Locate the cell with the specified text and output its (x, y) center coordinate. 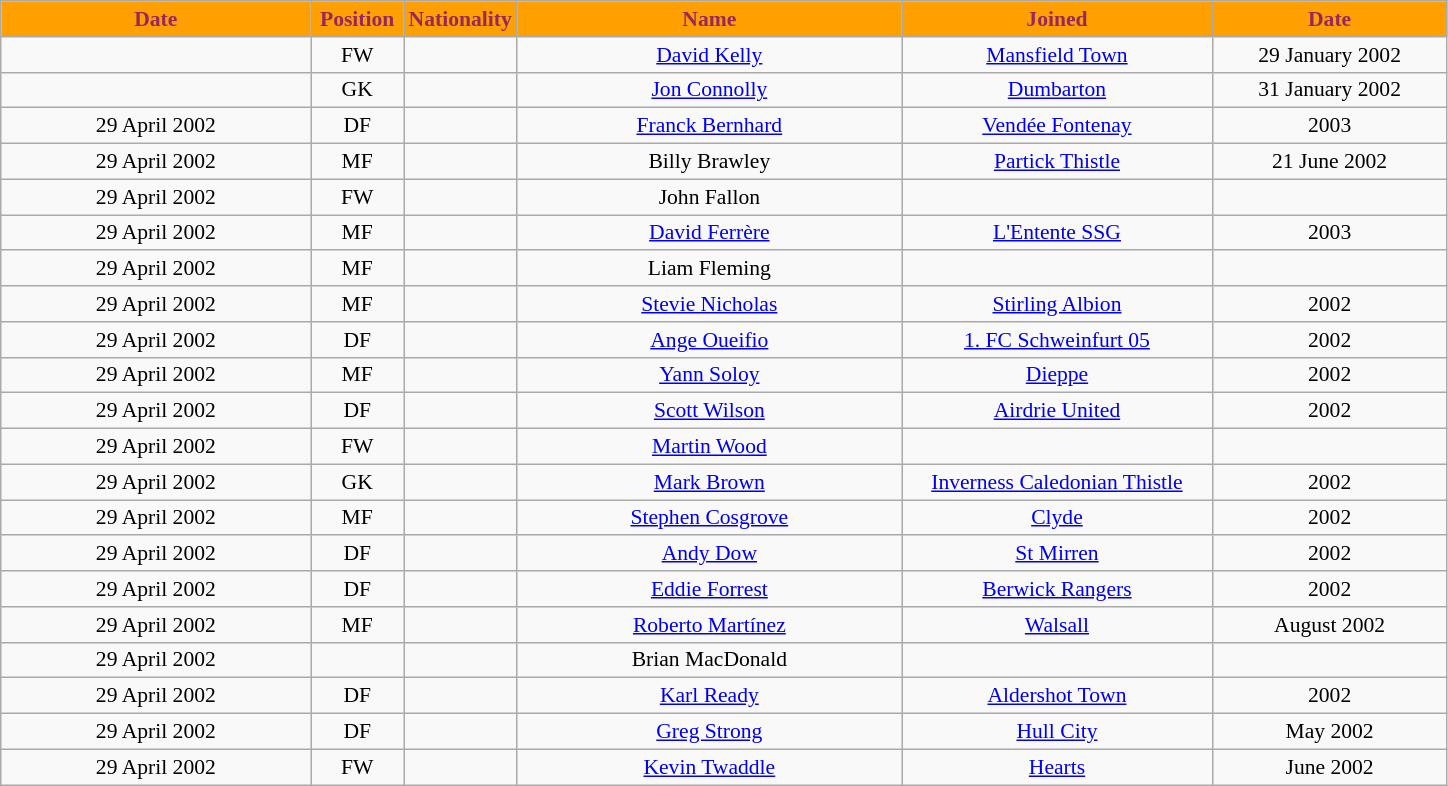
Ange Oueifio (710, 340)
Hull City (1057, 732)
Dieppe (1057, 375)
L'Entente SSG (1057, 233)
Martin Wood (710, 447)
Mark Brown (710, 482)
Eddie Forrest (710, 589)
Name (710, 19)
29 January 2002 (1330, 55)
Liam Fleming (710, 269)
Scott Wilson (710, 411)
Billy Brawley (710, 162)
Stevie Nicholas (710, 304)
John Fallon (710, 197)
Kevin Twaddle (710, 767)
1. FC Schweinfurt 05 (1057, 340)
Andy Dow (710, 554)
Joined (1057, 19)
Jon Connolly (710, 90)
David Ferrère (710, 233)
Stirling Albion (1057, 304)
Karl Ready (710, 696)
Position (358, 19)
Berwick Rangers (1057, 589)
Mansfield Town (1057, 55)
Dumbarton (1057, 90)
Aldershot Town (1057, 696)
June 2002 (1330, 767)
Walsall (1057, 625)
Greg Strong (710, 732)
31 January 2002 (1330, 90)
Clyde (1057, 518)
Nationality (460, 19)
Partick Thistle (1057, 162)
David Kelly (710, 55)
Inverness Caledonian Thistle (1057, 482)
St Mirren (1057, 554)
Hearts (1057, 767)
May 2002 (1330, 732)
Vendée Fontenay (1057, 126)
21 June 2002 (1330, 162)
Roberto Martínez (710, 625)
Yann Soloy (710, 375)
Franck Bernhard (710, 126)
Stephen Cosgrove (710, 518)
Brian MacDonald (710, 660)
August 2002 (1330, 625)
Airdrie United (1057, 411)
